Find where the given text appears and provide that cell's center as (x, y) coordinate. 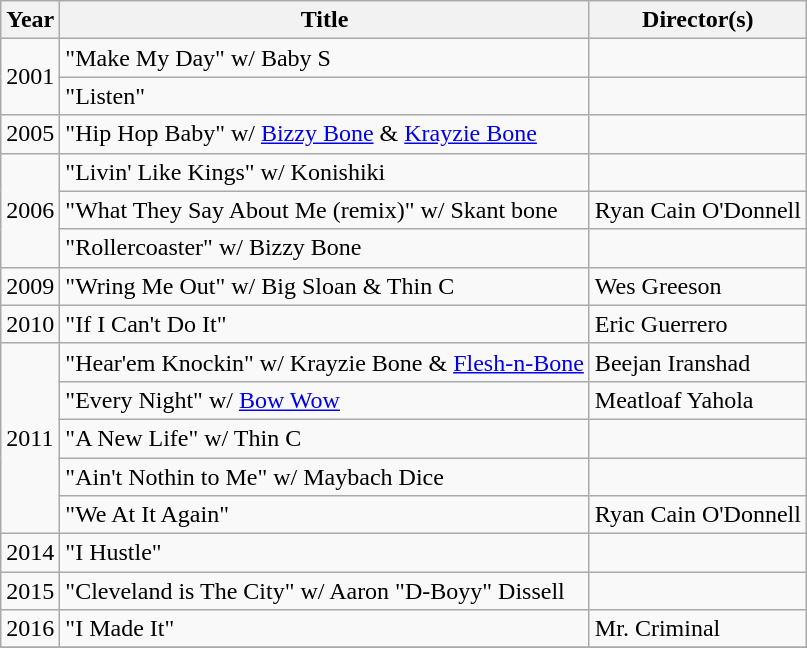
"Wring Me Out" w/ Big Sloan & Thin C (325, 286)
Beejan Iranshad (698, 362)
Mr. Criminal (698, 629)
"Cleveland is The City" w/ Aaron "D-Boyy" Dissell (325, 591)
"Hip Hop Baby" w/ Bizzy Bone & Krayzie Bone (325, 134)
2016 (30, 629)
"We At It Again" (325, 515)
2005 (30, 134)
"What They Say About Me (remix)" w/ Skant bone (325, 210)
"Rollercoaster" w/ Bizzy Bone (325, 248)
Meatloaf Yahola (698, 400)
"Listen" (325, 96)
"Every Night" w/ Bow Wow (325, 400)
"I Hustle" (325, 553)
2011 (30, 438)
Wes Greeson (698, 286)
"Hear'em Knockin" w/ Krayzie Bone & Flesh-n-Bone (325, 362)
Director(s) (698, 20)
Title (325, 20)
"Ain't Nothin to Me" w/ Maybach Dice (325, 477)
2009 (30, 286)
"Make My Day" w/ Baby S (325, 58)
2015 (30, 591)
"Livin' Like Kings" w/ Konishiki (325, 172)
"A New Life" w/ Thin C (325, 438)
2010 (30, 324)
2006 (30, 210)
"If I Can't Do It" (325, 324)
"I Made It" (325, 629)
2014 (30, 553)
2001 (30, 77)
Eric Guerrero (698, 324)
Year (30, 20)
